Return the [x, y] coordinate for the center point of the cell that contains the specified text.  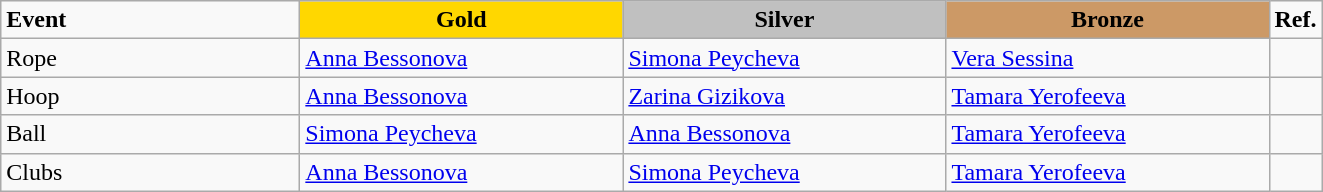
Vera Sessina [1108, 58]
Ref. [1296, 20]
Silver [784, 20]
Event [150, 20]
Hoop [150, 96]
Clubs [150, 172]
Gold [462, 20]
Rope [150, 58]
Bronze [1108, 20]
Zarina Gizikova [784, 96]
Ball [150, 134]
